Output the [x, y] coordinate of the center of the cell containing the given text.  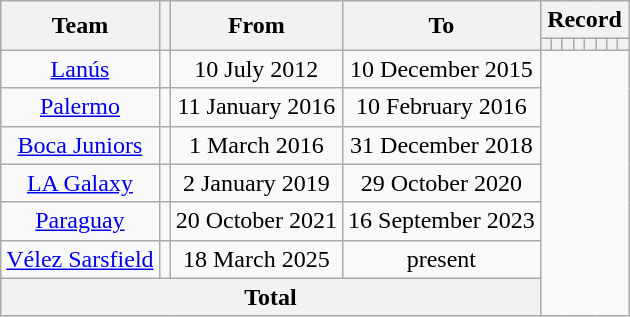
10 December 2015 [442, 69]
2 January 2019 [256, 183]
18 March 2025 [256, 259]
10 July 2012 [256, 69]
16 September 2023 [442, 221]
present [442, 259]
Vélez Sarsfield [80, 259]
29 October 2020 [442, 183]
10 February 2016 [442, 107]
Total [270, 297]
31 December 2018 [442, 145]
Record [584, 20]
Paraguay [80, 221]
Palermo [80, 107]
Team [80, 26]
Lanús [80, 69]
20 October 2021 [256, 221]
11 January 2016 [256, 107]
Boca Juniors [80, 145]
To [442, 26]
From [256, 26]
1 March 2016 [256, 145]
LA Galaxy [80, 183]
